Determine the (X, Y) coordinate at the center of the cell enclosing the given text.  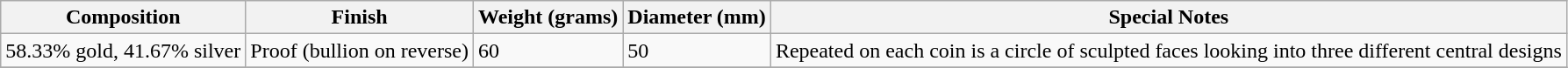
50 (697, 51)
Special Notes (1169, 17)
Composition (123, 17)
Weight (grams) (548, 17)
Proof (bullion on reverse) (360, 51)
Repeated on each coin is a circle of sculpted faces looking into three different central designs (1169, 51)
Finish (360, 17)
Diameter (mm) (697, 17)
58.33% gold, 41.67% silver (123, 51)
60 (548, 51)
